Detect which cell encompasses the target text, then output its (X, Y) center coordinate. 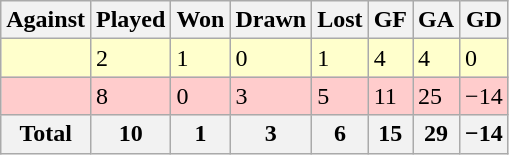
GA (436, 20)
29 (436, 134)
Drawn (271, 20)
GF (390, 20)
GD (484, 20)
15 (390, 134)
10 (130, 134)
5 (340, 96)
2 (130, 58)
25 (436, 96)
Lost (340, 20)
Won (200, 20)
8 (130, 96)
Against (46, 20)
Played (130, 20)
Total (46, 134)
11 (390, 96)
6 (340, 134)
